Search for the cell housing the specified text and yield its (X, Y) center coordinate. 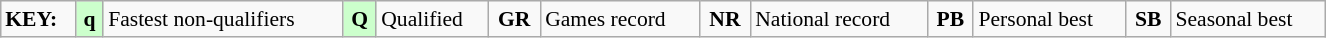
PB (950, 19)
Seasonal best (1248, 19)
Personal best (1049, 19)
NR (725, 19)
Q (360, 19)
GR (514, 19)
Fastest non-qualifiers (223, 19)
SB (1148, 19)
Qualified (432, 19)
q (90, 19)
Games record (620, 19)
National record (838, 19)
KEY: (38, 19)
